Output the (x, y) coordinate of the center of the cell containing the given text.  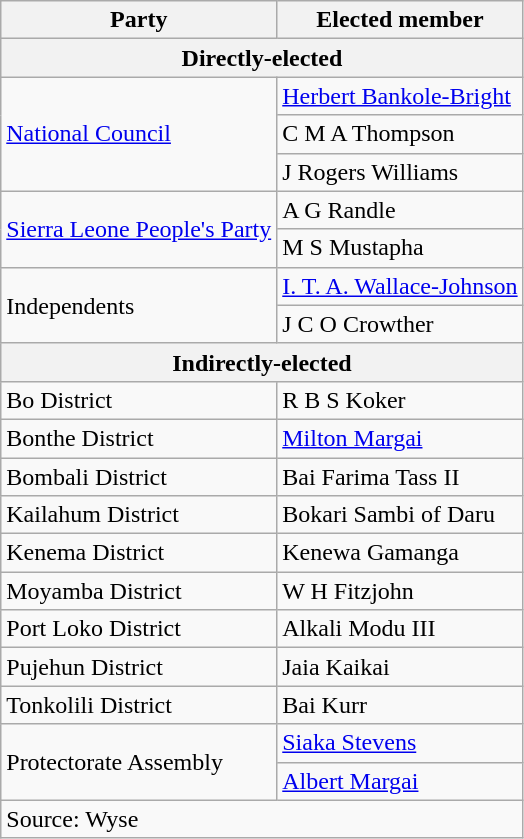
I. T. A. Wallace-Johnson (400, 286)
Bonthe District (139, 438)
Directly-elected (262, 58)
Siaka Stevens (400, 743)
Bombali District (139, 477)
Port Loko District (139, 629)
Kailahum District (139, 515)
Bo District (139, 400)
Indirectly-elected (262, 362)
Alkali Modu III (400, 629)
Pujehun District (139, 667)
Albert Margai (400, 781)
Moyamba District (139, 591)
Bokari Sambi of Daru (400, 515)
Protectorate Assembly (139, 762)
Jaia Kaikai (400, 667)
Elected member (400, 20)
A G Randle (400, 210)
Kenewa Gamanga (400, 553)
Tonkolili District (139, 705)
C M A Thompson (400, 134)
J C O Crowther (400, 324)
W H Fitzjohn (400, 591)
J Rogers Williams (400, 172)
Milton Margai (400, 438)
Herbert Bankole-Bright (400, 96)
R B S Koker (400, 400)
National Council (139, 134)
Independents (139, 305)
Bai Kurr (400, 705)
Sierra Leone People's Party (139, 229)
Source: Wyse (262, 819)
Kenema District (139, 553)
Bai Farima Tass II (400, 477)
Party (139, 20)
M S Mustapha (400, 248)
